Return the [x, y] coordinate for the center point of the cell that contains the specified text.  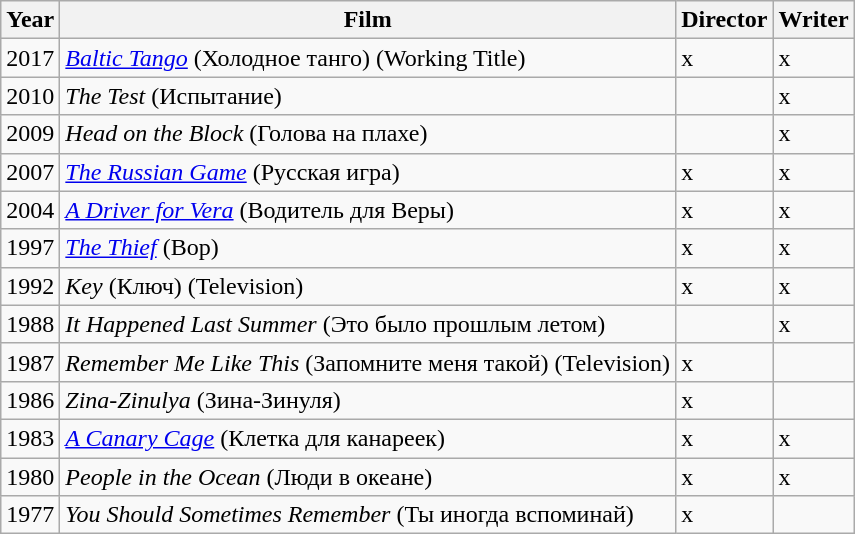
1977 [30, 515]
Writer [814, 20]
1986 [30, 400]
Key (Ключ) (Television) [368, 286]
2007 [30, 172]
A Canary Cage (Клетка для канареек) [368, 438]
Baltic Tango (Холодное танго) (Working Title) [368, 58]
Remember Me Like This (Запомните меня такой) (Television) [368, 362]
2010 [30, 96]
You Should Sometimes Remember (Ты иногда вспоминай) [368, 515]
People in the Ocean (Люди в океане) [368, 477]
2017 [30, 58]
Film [368, 20]
It Happened Last Summer (Это было прошлым летом) [368, 324]
The Thief (Вор) [368, 248]
The Russian Game (Русская игра) [368, 172]
Zina-Zinulya (Зина-Зинуля) [368, 400]
1997 [30, 248]
1980 [30, 477]
1988 [30, 324]
Year [30, 20]
2009 [30, 134]
The Test (Испытание) [368, 96]
2004 [30, 210]
1987 [30, 362]
A Driver for Vera (Водитель для Веры) [368, 210]
Head on the Block (Голова на плахе) [368, 134]
1983 [30, 438]
Director [724, 20]
1992 [30, 286]
